Identify which cell holds the provided text, then report its [x, y] central coordinate. 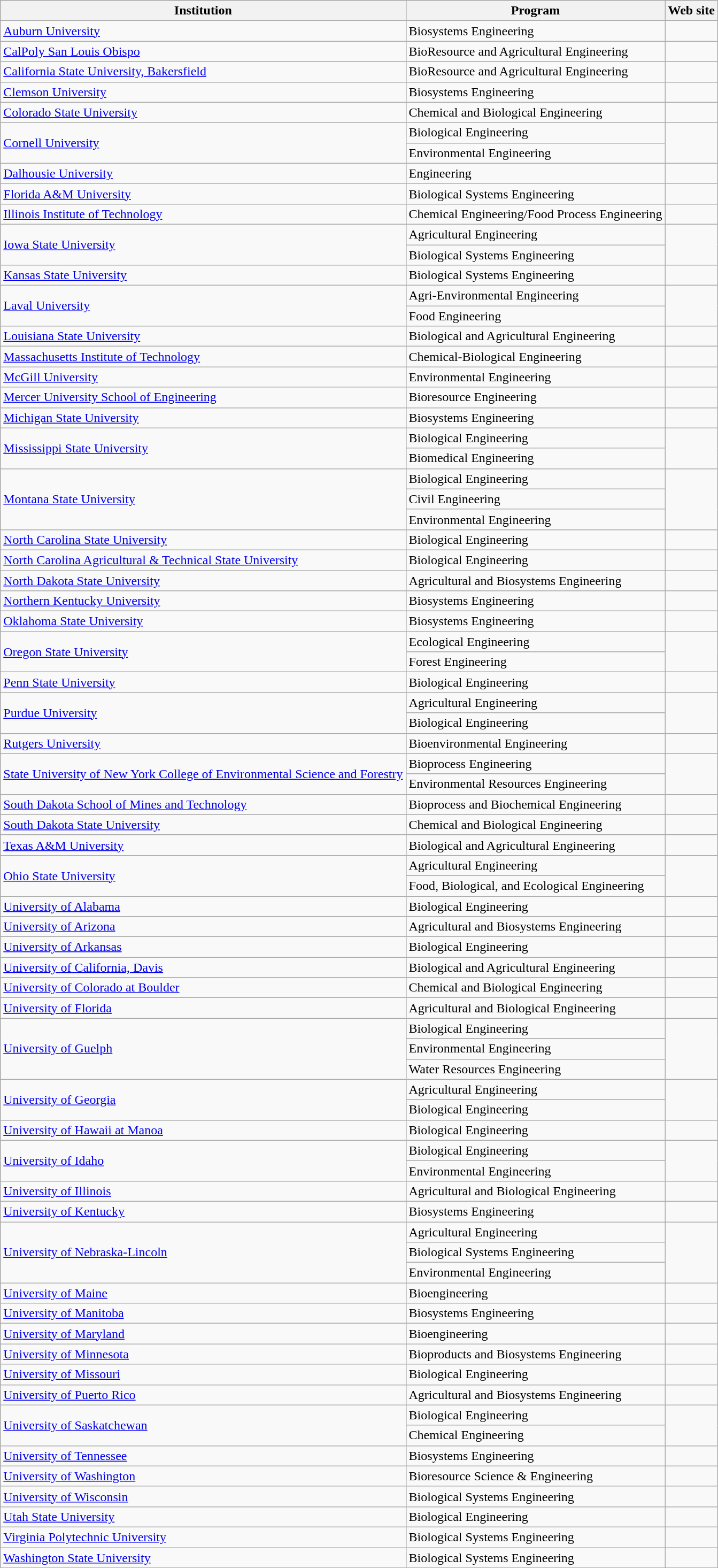
Cornell University [203, 143]
Michigan State University [203, 418]
University of Illinois [203, 1191]
Web site [691, 11]
Laval University [203, 306]
Kansas State University [203, 275]
University of Idaho [203, 1160]
Auburn University [203, 31]
Massachusetts Institute of Technology [203, 357]
Agri-Environmental Engineering [536, 296]
Chemical-Biological Engineering [536, 357]
CalPoly San Louis Obispo [203, 51]
State University of New York College of Environmental Science and Forestry [203, 774]
South Dakota State University [203, 825]
University of California, Davis [203, 967]
Program [536, 11]
University of Tennessee [203, 1456]
Bioproducts and Biosystems Engineering [536, 1354]
South Dakota School of Mines and Technology [203, 804]
Florida A&M University [203, 194]
University of Guelph [203, 1049]
North Carolina State University [203, 540]
North Dakota State University [203, 580]
Oklahoma State University [203, 621]
University of Manitoba [203, 1313]
University of Nebraska-Lincoln [203, 1252]
Oregon State University [203, 652]
Illinois Institute of Technology [203, 214]
Dalhousie University [203, 173]
Mississippi State University [203, 448]
University of Kentucky [203, 1211]
California State University, Bakersfield [203, 72]
University of Hawaii at Manoa [203, 1130]
University of Minnesota [203, 1354]
Environmental Resources Engineering [536, 784]
University of Maryland [203, 1334]
University of Alabama [203, 906]
Water Resources Engineering [536, 1069]
Forest Engineering [536, 662]
Engineering [536, 173]
Washington State University [203, 1558]
Bioprocess and Biochemical Engineering [536, 804]
University of Puerto Rico [203, 1395]
University of Wisconsin [203, 1496]
Rutgers University [203, 743]
Ecological Engineering [536, 642]
University of Georgia [203, 1100]
Louisiana State University [203, 336]
Bioprocess Engineering [536, 764]
University of Arkansas [203, 947]
Utah State University [203, 1517]
North Carolina Agricultural & Technical State University [203, 560]
Clemson University [203, 92]
Chemical Engineering [536, 1435]
University of Arizona [203, 927]
University of Maine [203, 1293]
Virginia Polytechnic University [203, 1537]
University of Missouri [203, 1374]
Civil Engineering [536, 499]
Northern Kentucky University [203, 601]
Bioenvironmental Engineering [536, 743]
Colorado State University [203, 112]
Bioresource Science & Engineering [536, 1476]
Purdue University [203, 713]
University of Colorado at Boulder [203, 988]
University of Saskatchewan [203, 1425]
Chemical Engineering/Food Process Engineering [536, 214]
Mercer University School of Engineering [203, 397]
University of Florida [203, 1008]
Food Engineering [536, 316]
Biomedical Engineering [536, 458]
Food, Biological, and Ecological Engineering [536, 886]
Bioresource Engineering [536, 397]
Texas A&M University [203, 845]
Iowa State University [203, 244]
University of Washington [203, 1476]
Penn State University [203, 682]
Institution [203, 11]
Montana State University [203, 499]
McGill University [203, 377]
Ohio State University [203, 875]
